Identify which cell holds the provided text, then report its (x, y) central coordinate. 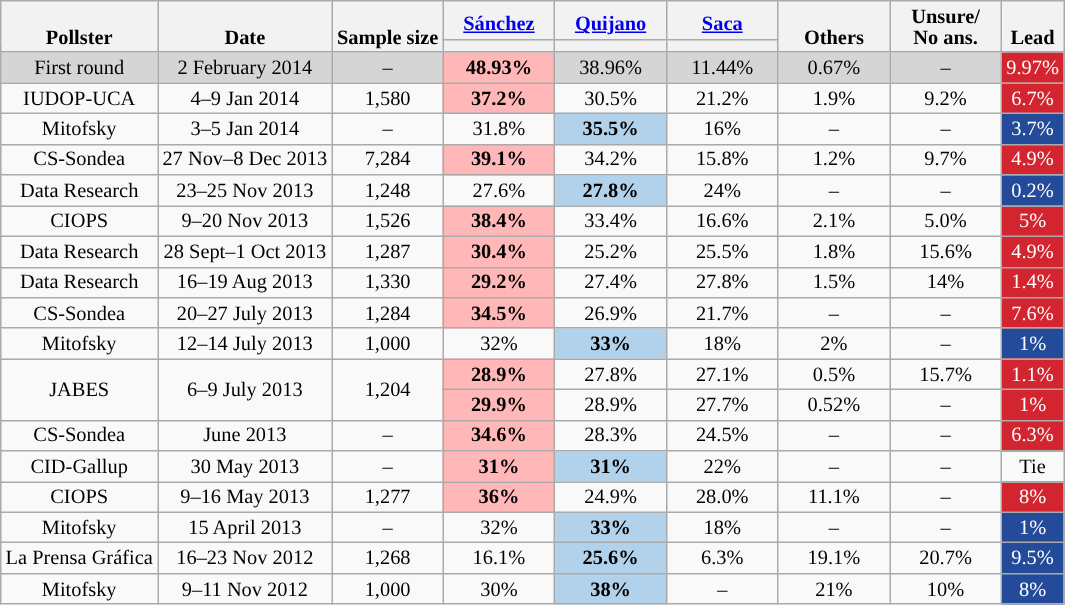
June 2013 (245, 436)
4–9 Jan 2014 (245, 98)
9.97% (1032, 68)
2% (834, 344)
36% (499, 496)
27.7% (722, 404)
30.5% (611, 98)
25.6% (611, 558)
27 Nov–8 Dec 2013 (245, 160)
7,284 (388, 160)
Tie (1032, 466)
28.0% (722, 496)
0.2% (1032, 190)
JABES (80, 390)
39.1% (499, 160)
1,248 (388, 190)
30.4% (499, 252)
5% (1032, 220)
Pollster (80, 26)
IUDOP-UCA (80, 98)
5.0% (946, 220)
48.93% (499, 68)
1.5% (834, 282)
1.8% (834, 252)
16% (722, 128)
31.8% (499, 128)
0.52% (834, 404)
2 February 2014 (245, 68)
34.2% (611, 160)
1.2% (834, 160)
Unsure/No ans. (946, 26)
29.2% (499, 282)
16–19 Aug 2013 (245, 282)
Others (834, 26)
3.7% (1032, 128)
Date (245, 26)
15.8% (722, 160)
10% (946, 588)
7.6% (1032, 312)
6.7% (1032, 98)
27.4% (611, 282)
21.7% (722, 312)
16–23 Nov 2012 (245, 558)
30% (499, 588)
Quijano (611, 20)
First round (80, 68)
30 May 2013 (245, 466)
1,287 (388, 252)
1,284 (388, 312)
26.9% (611, 312)
38.4% (499, 220)
21.2% (722, 98)
38.96% (611, 68)
La Prensa Gráfica (80, 558)
28.3% (611, 436)
9.5% (1032, 558)
34.6% (499, 436)
1,330 (388, 282)
29.9% (499, 404)
27.1% (722, 374)
11.44% (722, 68)
0.5% (834, 374)
24% (722, 190)
1.9% (834, 98)
Sánchez (499, 20)
2.1% (834, 220)
14% (946, 282)
1,580 (388, 98)
16.6% (722, 220)
21% (834, 588)
37.2% (499, 98)
28 Sept–1 Oct 2013 (245, 252)
25.5% (722, 252)
11.1% (834, 496)
20.7% (946, 558)
9–20 Nov 2013 (245, 220)
Sample size (388, 26)
0.67% (834, 68)
1.1% (1032, 374)
Lead (1032, 26)
1,268 (388, 558)
1,277 (388, 496)
24.5% (722, 436)
1,204 (388, 390)
33.4% (611, 220)
24.9% (611, 496)
15.6% (946, 252)
1.4% (1032, 282)
6–9 July 2013 (245, 390)
19.1% (834, 558)
22% (722, 466)
23–25 Nov 2013 (245, 190)
9.2% (946, 98)
9–11 Nov 2012 (245, 588)
1,526 (388, 220)
16.1% (499, 558)
38% (611, 588)
27.6% (499, 190)
20–27 July 2013 (245, 312)
9.7% (946, 160)
3–5 Jan 2014 (245, 128)
Saca (722, 20)
15.7% (946, 374)
15 April 2013 (245, 528)
35.5% (611, 128)
9–16 May 2013 (245, 496)
34.5% (499, 312)
12–14 July 2013 (245, 344)
CID-Gallup (80, 466)
25.2% (611, 252)
